Output the (x, y) coordinate of the center of the cell containing the given text.  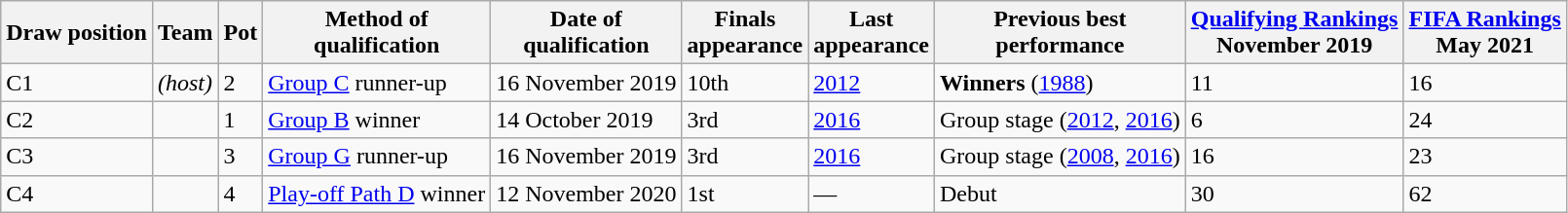
Group stage (2012, 2016) (1060, 120)
Debut (1060, 194)
(host) (185, 83)
10th (745, 83)
Qualifying RankingsNovember 2019 (1294, 33)
Team (185, 33)
Lastappea­rance (872, 33)
2012 (872, 83)
1 (241, 120)
11 (1294, 83)
C3 (77, 157)
— (872, 194)
Group C runner-up (377, 83)
Date ofquali­fication (586, 33)
23 (1484, 157)
62 (1484, 194)
Previous bestperfor­mance (1060, 33)
12 November 2020 (586, 194)
Finalsappea­rance (745, 33)
Group stage (2008, 2016) (1060, 157)
1st (745, 194)
C2 (77, 120)
FIFA RankingsMay 2021 (1484, 33)
30 (1294, 194)
2 (241, 83)
Group G runner-up (377, 157)
4 (241, 194)
Pot (241, 33)
C4 (77, 194)
Winners (1988) (1060, 83)
Group B winner (377, 120)
6 (1294, 120)
14 October 2019 (586, 120)
3 (241, 157)
Play-off Path D winner (377, 194)
24 (1484, 120)
Method ofquali­fication (377, 33)
C1 (77, 83)
Draw posi­tion (77, 33)
